Detect which cell encompasses the target text, then output its (X, Y) center coordinate. 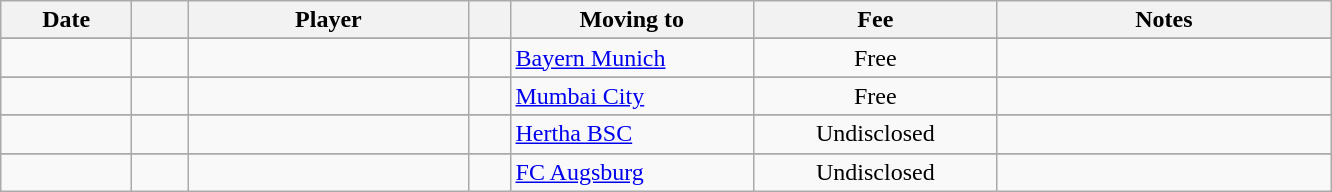
FC Augsburg (632, 172)
Bayern Munich (632, 58)
Notes (1164, 20)
Moving to (632, 20)
Hertha BSC (632, 134)
Date (66, 20)
Player (328, 20)
Mumbai City (632, 96)
Fee (876, 20)
